Detect which cell encompasses the target text, then output its [X, Y] center coordinate. 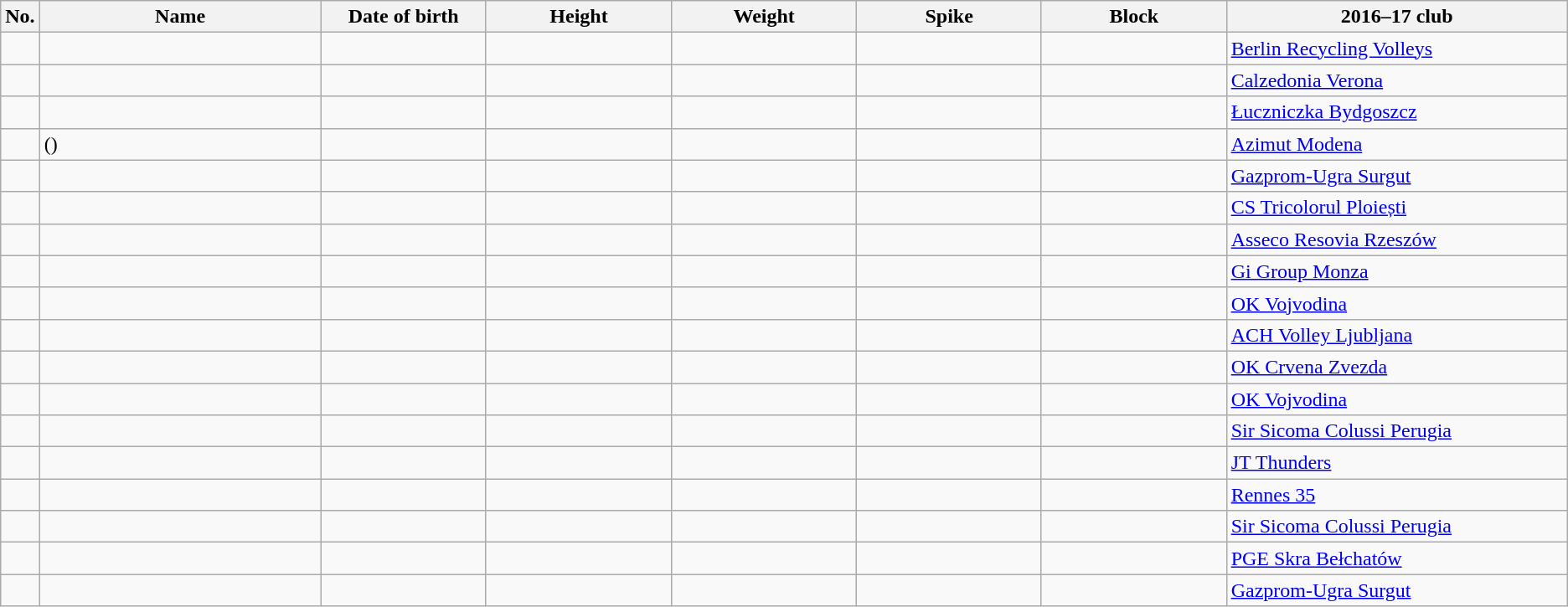
Date of birth [404, 17]
Name [180, 17]
Weight [764, 17]
Spike [950, 17]
Gi Group Monza [1397, 271]
JT Thunders [1397, 463]
Asseco Resovia Rzeszów [1397, 239]
OK Crvena Zvezda [1397, 367]
CS Tricolorul Ploiești [1397, 208]
PGE Skra Bełchatów [1397, 558]
Berlin Recycling Volleys [1397, 49]
2016–17 club [1397, 17]
Calzedonia Verona [1397, 80]
Rennes 35 [1397, 495]
Łuczniczka Bydgoszcz [1397, 112]
No. [20, 17]
ACH Volley Ljubljana [1397, 335]
() [180, 144]
Azimut Modena [1397, 144]
Block [1134, 17]
Height [578, 17]
